Capture the cell that displays the provided text and extract its [x, y] central coordinate. 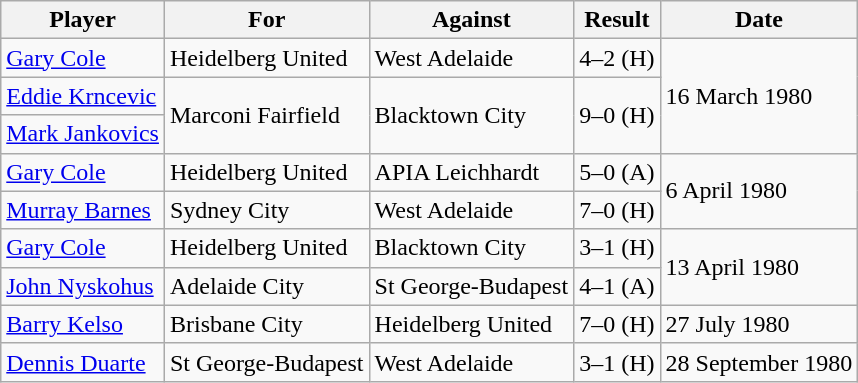
For [266, 20]
Marconi Fairfield [266, 115]
5–0 (A) [617, 172]
13 April 1980 [759, 267]
9–0 (H) [617, 115]
16 March 1980 [759, 96]
28 September 1980 [759, 362]
APIA Leichhardt [472, 172]
4–1 (A) [617, 286]
Mark Jankovics [83, 134]
6 April 1980 [759, 191]
Dennis Duarte [83, 362]
4–2 (H) [617, 58]
Sydney City [266, 210]
Adelaide City [266, 286]
John Nyskohus [83, 286]
Player [83, 20]
Brisbane City [266, 324]
27 July 1980 [759, 324]
Barry Kelso [83, 324]
Result [617, 20]
Date [759, 20]
Murray Barnes [83, 210]
Against [472, 20]
Eddie Krncevic [83, 96]
